From the cell containing the given text, extract its center point as [x, y] coordinate. 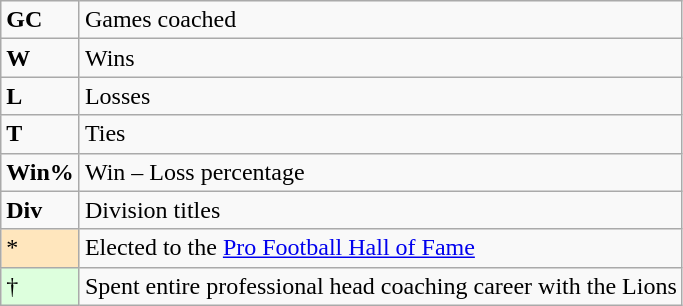
Wins [380, 58]
W [40, 58]
Elected to the Pro Football Hall of Fame [380, 248]
Games coached [380, 20]
Win – Loss percentage [380, 172]
T [40, 134]
Losses [380, 96]
Win% [40, 172]
Div [40, 210]
* [40, 248]
Spent entire professional head coaching career with the Lions [380, 286]
† [40, 286]
Ties [380, 134]
Division titles [380, 210]
L [40, 96]
GC [40, 20]
